Find where the given text appears and provide that cell's center as [X, Y] coordinate. 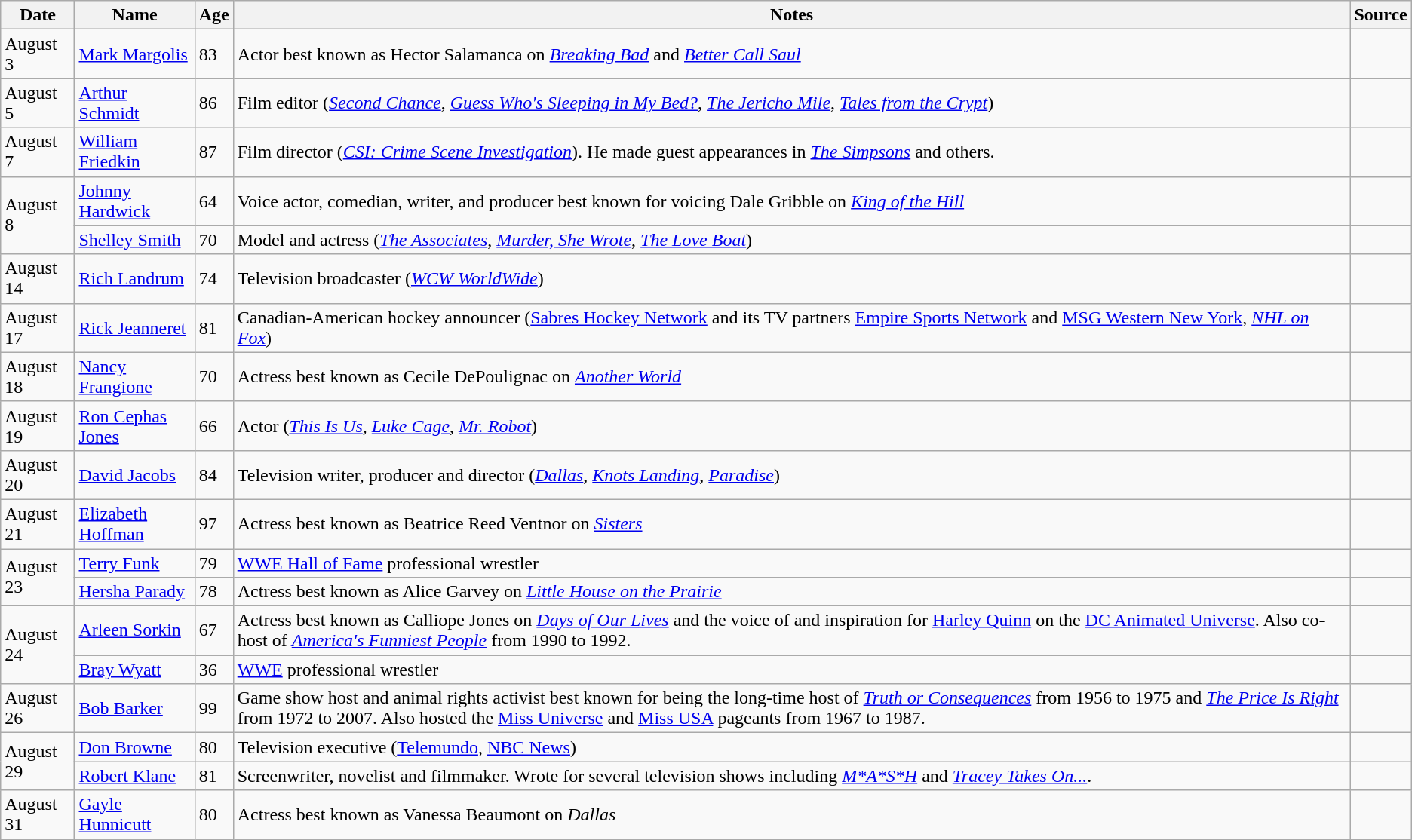
Bray Wyatt [134, 670]
August 8 [38, 216]
Television executive (Telemundo, NBC News) [792, 747]
64 [214, 201]
Terry Funk [134, 563]
Notes [792, 15]
Actor best known as Hector Salamanca on Breaking Bad and Better Call Saul [792, 54]
Name [134, 15]
86 [214, 103]
August 17 [38, 327]
Johnny Hardwick [134, 201]
Shelley Smith [134, 240]
August 31 [38, 814]
August 21 [38, 523]
Rick Jeanneret [134, 327]
66 [214, 425]
Actress best known as Cecile DePoulignac on Another World [792, 377]
August 23 [38, 578]
August 24 [38, 645]
Robert Klane [134, 776]
79 [214, 563]
Bob Barker [134, 709]
David Jacobs [134, 475]
August 3 [38, 54]
Elizabeth Hoffman [134, 523]
Actress best known as Alice Garvey on Little House on the Prairie [792, 592]
Model and actress (The Associates, Murder, She Wrote, The Love Boat) [792, 240]
74 [214, 279]
August 18 [38, 377]
83 [214, 54]
67 [214, 630]
WWE professional wrestler [792, 670]
Canadian-American hockey announcer (Sabres Hockey Network and its TV partners Empire Sports Network and MSG Western New York, NHL on Fox) [792, 327]
Film director (CSI: Crime Scene Investigation). He made guest appearances in The Simpsons and others. [792, 152]
August 5 [38, 103]
Television broadcaster (WCW WorldWide) [792, 279]
Arthur Schmidt [134, 103]
84 [214, 475]
WWE Hall of Fame professional wrestler [792, 563]
Mark Margolis [134, 54]
Arleen Sorkin [134, 630]
87 [214, 152]
August 14 [38, 279]
August 7 [38, 152]
Television writer, producer and director (Dallas, Knots Landing, Paradise) [792, 475]
99 [214, 709]
Screenwriter, novelist and filmmaker. Wrote for several television shows including M*A*S*H and Tracey Takes On.... [792, 776]
Don Browne [134, 747]
Film editor (Second Chance, Guess Who's Sleeping in My Bed?, The Jericho Mile, Tales from the Crypt) [792, 103]
Gayle Hunnicutt [134, 814]
Hersha Parady [134, 592]
Source [1380, 15]
Ron Cephas Jones [134, 425]
Actor (This Is Us, Luke Cage, Mr. Robot) [792, 425]
Date [38, 15]
August 19 [38, 425]
Voice actor, comedian, writer, and producer best known for voicing Dale Gribble on King of the Hill [792, 201]
Actress best known as Vanessa Beaumont on Dallas [792, 814]
August 26 [38, 709]
Rich Landrum [134, 279]
97 [214, 523]
Nancy Frangione [134, 377]
78 [214, 592]
Actress best known as Beatrice Reed Ventnor on Sisters [792, 523]
August 29 [38, 762]
Age [214, 15]
William Friedkin [134, 152]
36 [214, 670]
August 20 [38, 475]
